Pinpoint the cell where the given text exists, returning its [x, y] midpoint coordinate. 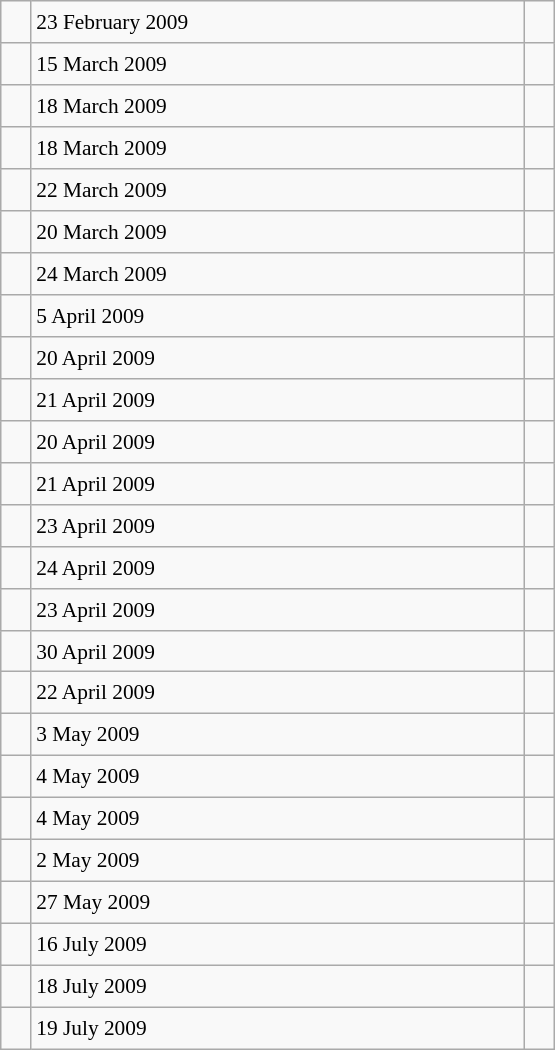
24 April 2009 [278, 567]
18 July 2009 [278, 986]
27 May 2009 [278, 903]
15 March 2009 [278, 64]
22 April 2009 [278, 693]
5 April 2009 [278, 316]
22 March 2009 [278, 190]
3 May 2009 [278, 735]
19 July 2009 [278, 1028]
30 April 2009 [278, 651]
23 February 2009 [278, 22]
2 May 2009 [278, 861]
16 July 2009 [278, 945]
20 March 2009 [278, 232]
24 March 2009 [278, 274]
